Find where the given text appears and provide that cell's center as [X, Y] coordinate. 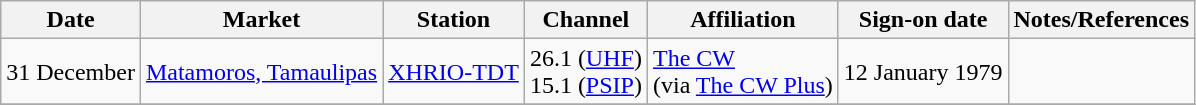
Station [454, 20]
31 December [71, 72]
Matamoros, Tamaulipas [261, 72]
Date [71, 20]
12 January 1979 [923, 72]
Notes/References [1102, 20]
26.1 (UHF) 15.1 (PSIP) [586, 72]
XHRIO-TDT [454, 72]
The CW (via The CW Plus) [742, 72]
Channel [586, 20]
Market [261, 20]
Affiliation [742, 20]
Sign-on date [923, 20]
